Find where the given text appears and provide that cell's center as (X, Y) coordinate. 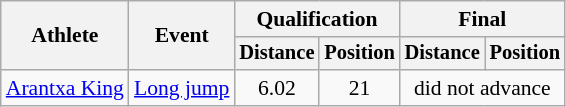
21 (359, 88)
Arantxa King (65, 88)
Event (182, 36)
6.02 (276, 88)
Long jump (182, 88)
Final (482, 19)
Athlete (65, 36)
did not advance (482, 88)
Qualification (316, 19)
